Capture the cell that displays the provided text and extract its [X, Y] central coordinate. 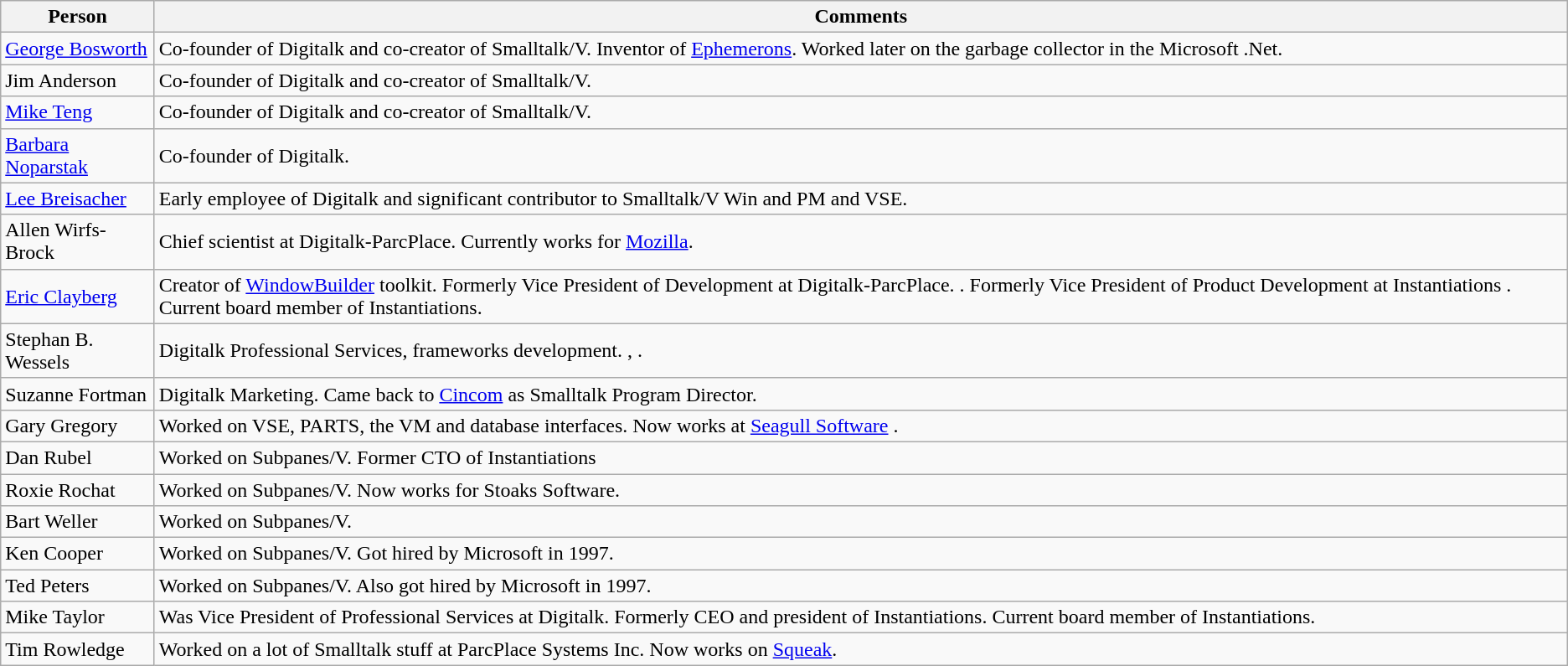
Worked on Subpanes/V. Former CTO of Instantiations [861, 457]
Worked on Subpanes/V. [861, 522]
Bart Weller [78, 522]
Worked on Subpanes/V. Got hired by Microsoft in 1997. [861, 554]
Co-founder of Digitalk. [861, 156]
Early employee of Digitalk and significant contributor to Smalltalk/V Win and PM and VSE. [861, 199]
Worked on Subpanes/V. Now works for Stoaks Software. [861, 490]
Co-founder of Digitalk and co-creator of Smalltalk/V. Inventor of Ephemerons. Worked later on the garbage collector in the Microsoft .Net. [861, 49]
Roxie Rochat [78, 490]
Worked on a lot of Smalltalk stuff at ParcPlace Systems Inc. Now works on Squeak. [861, 649]
Worked on VSE, PARTS, the VM and database interfaces. Now works at Seagull Software . [861, 426]
Digitalk Professional Services, frameworks development. , . [861, 350]
Mike Teng [78, 112]
Tim Rowledge [78, 649]
Allen Wirfs-Brock [78, 241]
Chief scientist at Digitalk-ParcPlace. Currently works for Mozilla. [861, 241]
Gary Gregory [78, 426]
Eric Clayberg [78, 297]
George Bosworth [78, 49]
Ken Cooper [78, 554]
Lee Breisacher [78, 199]
Mike Taylor [78, 617]
Person [78, 17]
Stephan B. Wessels [78, 350]
Barbara Noparstak [78, 156]
Was Vice President of Professional Services at Digitalk. Formerly CEO and president of Instantiations. Current board member of Instantiations. [861, 617]
Suzanne Fortman [78, 394]
Jim Anderson [78, 80]
Ted Peters [78, 586]
Digitalk Marketing. Came back to Cincom as Smalltalk Program Director. [861, 394]
Dan Rubel [78, 457]
Comments [861, 17]
Worked on Subpanes/V. Also got hired by Microsoft in 1997. [861, 586]
